Detect which cell encompasses the target text, then output its (X, Y) center coordinate. 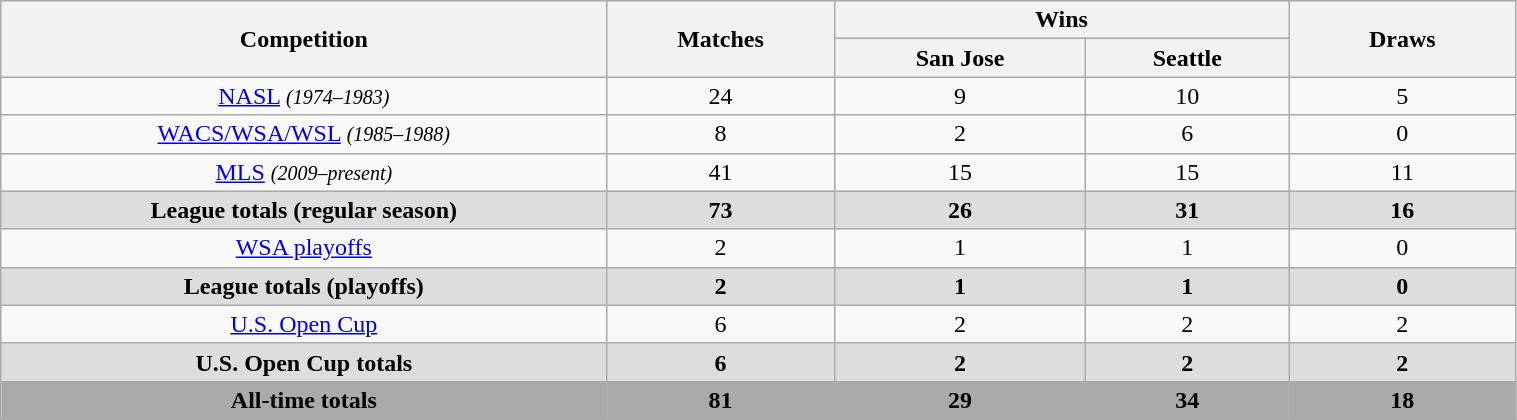
WACS/WSA/WSL (1985–1988) (304, 134)
31 (1188, 210)
8 (720, 134)
24 (720, 96)
81 (720, 400)
NASL (1974–1983) (304, 96)
18 (1402, 400)
34 (1188, 400)
29 (960, 400)
10 (1188, 96)
U.S. Open Cup totals (304, 362)
16 (1402, 210)
Wins (1062, 20)
Competition (304, 39)
9 (960, 96)
26 (960, 210)
11 (1402, 172)
5 (1402, 96)
Seattle (1188, 58)
73 (720, 210)
MLS (2009–present) (304, 172)
League totals (regular season) (304, 210)
All-time totals (304, 400)
League totals (playoffs) (304, 286)
Matches (720, 39)
WSA playoffs (304, 248)
Draws (1402, 39)
41 (720, 172)
San Jose (960, 58)
U.S. Open Cup (304, 324)
